Determine the (X, Y) coordinate at the center of the cell enclosing the given text.  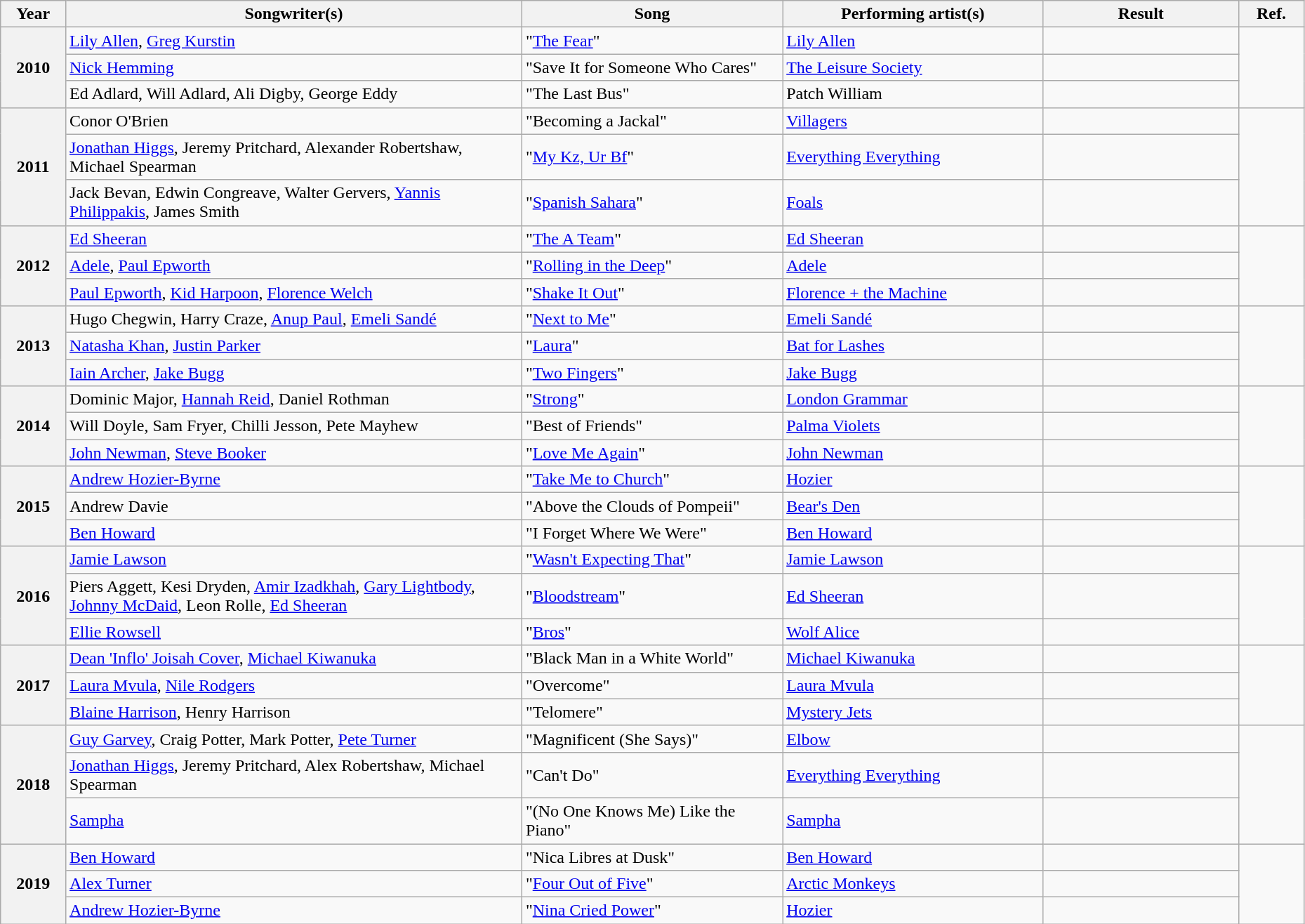
Adele, Paul Epworth (294, 265)
"Strong" (651, 400)
Iain Archer, Jake Bugg (294, 373)
2010 (34, 67)
Ed Adlard, Will Adlard, Ali Digby, George Eddy (294, 94)
Guy Garvey, Craig Potter, Mark Potter, Pete Turner (294, 739)
Arctic Monkeys (913, 884)
"The Fear" (651, 41)
Jonathan Higgs, Jeremy Pritchard, Alexander Robertshaw, Michael Spearman (294, 157)
2011 (34, 166)
Performing artist(s) (913, 14)
Natasha Khan, Justin Parker (294, 345)
Bat for Lashes (913, 345)
"The A Team" (651, 239)
"Bros" (651, 632)
Adele (913, 265)
Ref. (1271, 14)
2019 (34, 884)
Songwriter(s) (294, 14)
Lily Allen, Greg Kurstin (294, 41)
Blaine Harrison, Henry Harrison (294, 712)
"(No One Knows Me) Like the Piano" (651, 820)
John Newman (913, 453)
Will Doyle, Sam Fryer, Chilli Jesson, Pete Mayhew (294, 426)
The Leisure Society (913, 67)
Result (1141, 14)
"Take Me to Church" (651, 480)
"Telomere" (651, 712)
Jonathan Higgs, Jeremy Pritchard, Alex Robertshaw, Michael Spearman (294, 775)
Dean 'Inflo' Joisah Cover, Michael Kiwanuka (294, 659)
"Two Fingers" (651, 373)
"Wasn't Expecting That" (651, 560)
2014 (34, 426)
Emeli Sandé (913, 319)
Villagers (913, 121)
"Laura" (651, 345)
Year (34, 14)
"My Kz, Ur Bf" (651, 157)
2012 (34, 265)
"Shake It Out" (651, 292)
"Nica Libres at Dusk" (651, 857)
"Bloodstream" (651, 595)
Elbow (913, 739)
"Above the Clouds of Pompeii" (651, 506)
2018 (34, 784)
John Newman, Steve Booker (294, 453)
Conor O'Brien (294, 121)
London Grammar (913, 400)
"Love Me Again" (651, 453)
Hugo Chegwin, Harry Craze, Anup Paul, Emeli Sandé (294, 319)
Bear's Den (913, 506)
"Can't Do" (651, 775)
"Save It for Someone Who Cares" (651, 67)
"Overcome" (651, 685)
Andrew Davie (294, 506)
Laura Mvula (913, 685)
Piers Aggett, Kesi Dryden, Amir Izadkhah, Gary Lightbody, Johnny McDaid, Leon Rolle, Ed Sheeran (294, 595)
Nick Hemming (294, 67)
2016 (34, 595)
Palma Violets (913, 426)
"I Forget Where We Were" (651, 533)
"Best of Friends" (651, 426)
Jack Bevan, Edwin Congreave, Walter Gervers, Yannis Philippakis, James Smith (294, 202)
Jake Bugg (913, 373)
"Black Man in a White World" (651, 659)
Laura Mvula, Nile Rodgers (294, 685)
Patch William (913, 94)
Alex Turner (294, 884)
Ellie Rowsell (294, 632)
Mystery Jets (913, 712)
"The Last Bus" (651, 94)
Wolf Alice (913, 632)
Paul Epworth, Kid Harpoon, Florence Welch (294, 292)
"Magnificent (She Says)" (651, 739)
"Becoming a Jackal" (651, 121)
2013 (34, 345)
"Next to Me" (651, 319)
"Nina Cried Power" (651, 911)
Dominic Major, Hannah Reid, Daniel Rothman (294, 400)
"Spanish Sahara" (651, 202)
Michael Kiwanuka (913, 659)
Foals (913, 202)
Song (651, 14)
Lily Allen (913, 41)
2015 (34, 506)
"Four Out of Five" (651, 884)
Florence + the Machine (913, 292)
2017 (34, 685)
"Rolling in the Deep" (651, 265)
